Identify which cell holds the provided text, then report its [x, y] central coordinate. 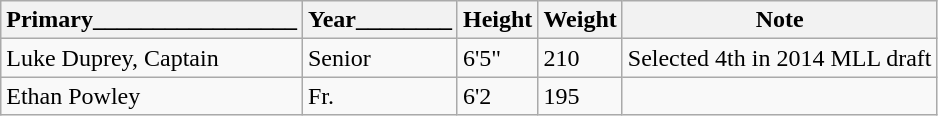
210 [580, 58]
Weight [580, 20]
Senior [380, 58]
Height [497, 20]
Primary_________________ [152, 20]
195 [580, 96]
Year________ [380, 20]
Fr. [380, 96]
6'5" [497, 58]
Note [780, 20]
Luke Duprey, Captain [152, 58]
Ethan Powley [152, 96]
Selected 4th in 2014 MLL draft [780, 58]
6'2 [497, 96]
